Capture the cell that displays the provided text and extract its [x, y] central coordinate. 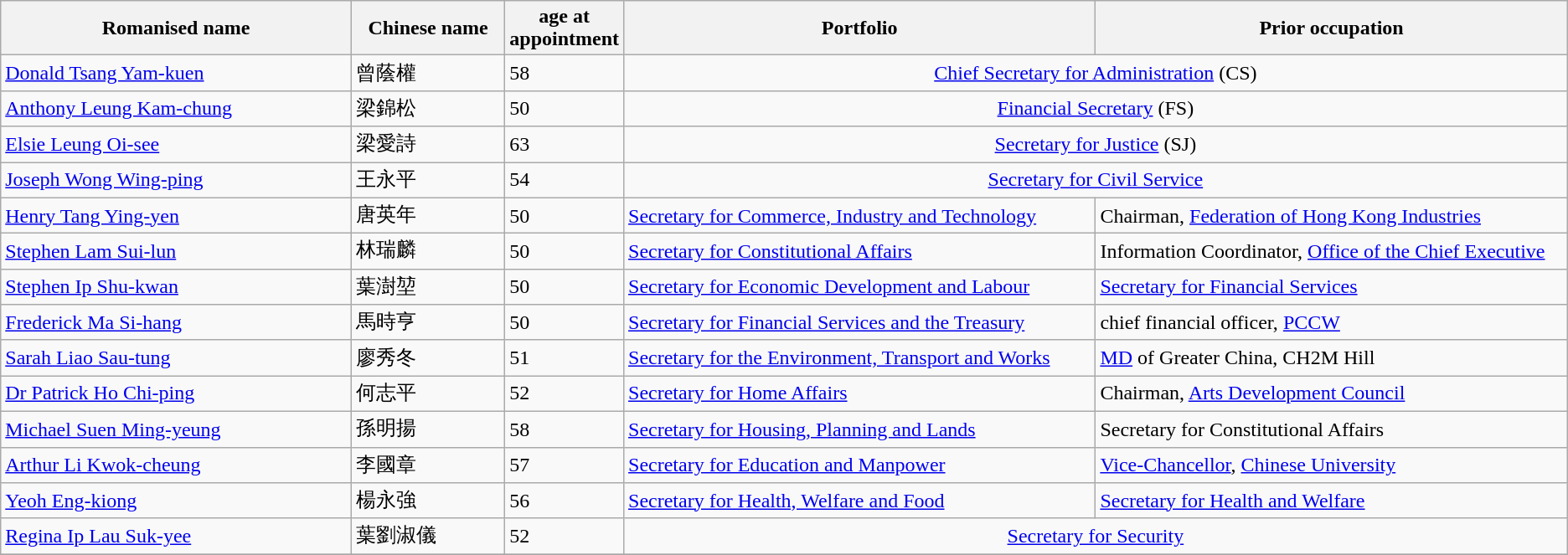
Romanised name [176, 28]
Henry Tang Ying-yen [176, 216]
Secretary for Civil Service [1096, 181]
Secretary for Education and Manpower [859, 465]
63 [565, 144]
李國章 [427, 465]
Chief Secretary for Administration (CS) [1096, 74]
林瑞麟 [427, 251]
chief financial officer, PCCW [1332, 323]
57 [565, 465]
楊永強 [427, 501]
Elsie Leung Oi-see [176, 144]
Secretary for Security [1096, 536]
曾蔭權 [427, 74]
Secretary for Housing, Planning and Lands [859, 429]
葉劉淑儀 [427, 536]
Secretary for Economic Development and Labour [859, 286]
Sarah Liao Sau-tung [176, 358]
王永平 [427, 181]
Arthur Li Kwok-cheung [176, 465]
梁愛詩 [427, 144]
54 [565, 181]
梁錦松 [427, 109]
Secretary for Health and Welfare [1332, 501]
Dr Patrick Ho Chi-ping [176, 393]
Secretary for Financial Services [1332, 286]
Portfolio [859, 28]
MD of Greater China, CH2M Hill [1332, 358]
56 [565, 501]
Vice-Chancellor, Chinese University [1332, 465]
Secretary for Health, Welfare and Food [859, 501]
廖秀冬 [427, 358]
唐英年 [427, 216]
馬時亨 [427, 323]
Secretary for Home Affairs [859, 393]
Frederick Ma Si-hang [176, 323]
Chairman, Arts Development Council [1332, 393]
51 [565, 358]
孫明揚 [427, 429]
Financial Secretary (FS) [1096, 109]
Regina Ip Lau Suk-yee [176, 536]
Stephen Ip Shu-kwan [176, 286]
Stephen Lam Sui-lun [176, 251]
葉澍堃 [427, 286]
Secretary for the Environment, Transport and Works [859, 358]
Secretary for Financial Services and the Treasury [859, 323]
Joseph Wong Wing-ping [176, 181]
Information Coordinator, Office of the Chief Executive [1332, 251]
Secretary for Justice (SJ) [1096, 144]
Chinese name [427, 28]
Michael Suen Ming-yeung [176, 429]
Chairman, Federation of Hong Kong Industries [1332, 216]
Yeoh Eng-kiong [176, 501]
age at appointment [565, 28]
Prior occupation [1332, 28]
Donald Tsang Yam-kuen [176, 74]
Anthony Leung Kam-chung [176, 109]
何志平 [427, 393]
Secretary for Commerce, Industry and Technology [859, 216]
